Provide the (x, y) coordinate of the cell's center where the given text is located.  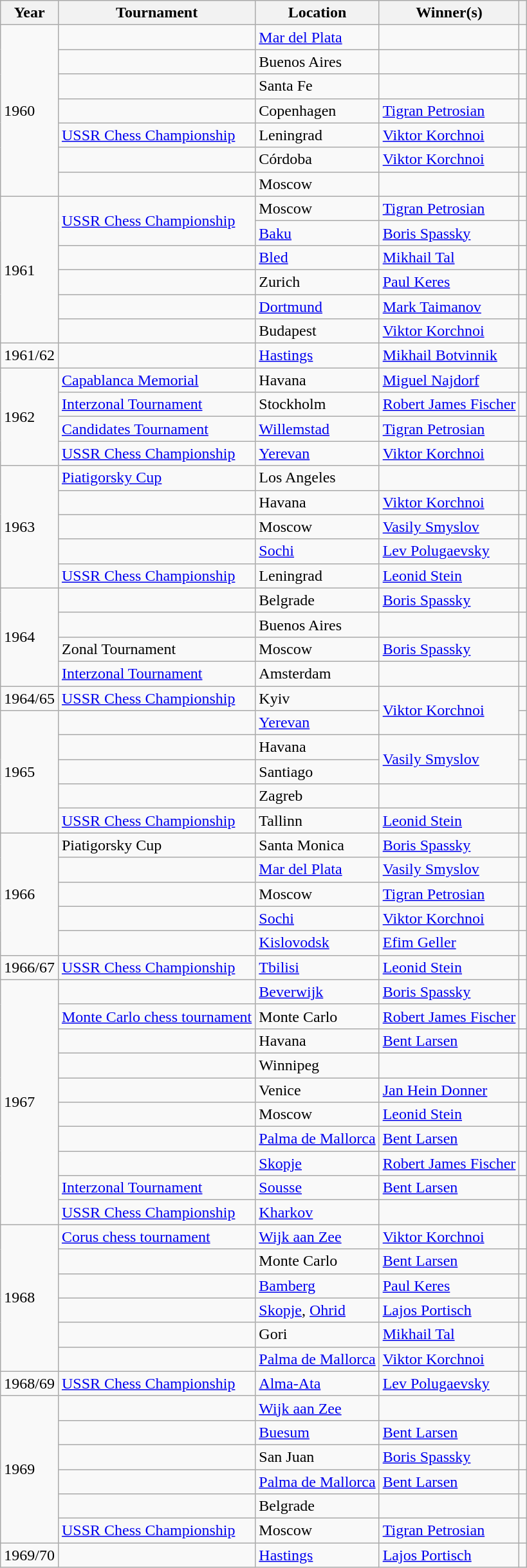
Beverwijk (317, 992)
Zurich (317, 282)
Zagreb (317, 796)
Kharkov (317, 1212)
Los Angeles (317, 478)
Tournament (156, 13)
1960 (30, 111)
Skopje, Ohrid (317, 1310)
1962 (30, 417)
Willemstad (317, 429)
1969 (30, 1469)
Gori (317, 1335)
1964/65 (30, 698)
Kyiv (317, 698)
Efim Geller (449, 943)
Bamberg (317, 1286)
Miguel Najdorf (449, 380)
Candidates Tournament (156, 429)
Skopje (317, 1163)
Santa Monica (317, 845)
1968/69 (30, 1383)
1965 (30, 772)
Zonal Tournament (156, 649)
Buesum (317, 1432)
Winner(s) (449, 13)
Corus chess tournament (156, 1237)
Mark Taimanov (449, 307)
Amsterdam (317, 673)
Córdoba (317, 160)
1961/62 (30, 356)
Mikhail Botvinnik (449, 356)
1968 (30, 1298)
Dortmund (317, 307)
Budapest (317, 331)
Venice (317, 1090)
Winnipeg (317, 1065)
1967 (30, 1102)
Location (317, 13)
Jan Hein Donner (449, 1090)
Bled (317, 257)
1964 (30, 637)
Capablanca Memorial (156, 380)
Tallinn (317, 821)
Sousse (317, 1188)
Santa Fe (317, 86)
1963 (30, 527)
Alma-Ata (317, 1383)
Kislovodsk (317, 943)
Monte Carlo chess tournament (156, 1016)
1961 (30, 269)
Year (30, 13)
Santiago (317, 772)
Stockholm (317, 405)
Tbilisi (317, 967)
Copenhagen (317, 111)
San Juan (317, 1457)
Baku (317, 233)
1969/70 (30, 1555)
1966/67 (30, 967)
1966 (30, 894)
